Return the [x, y] coordinate for the center point of the cell that contains the specified text.  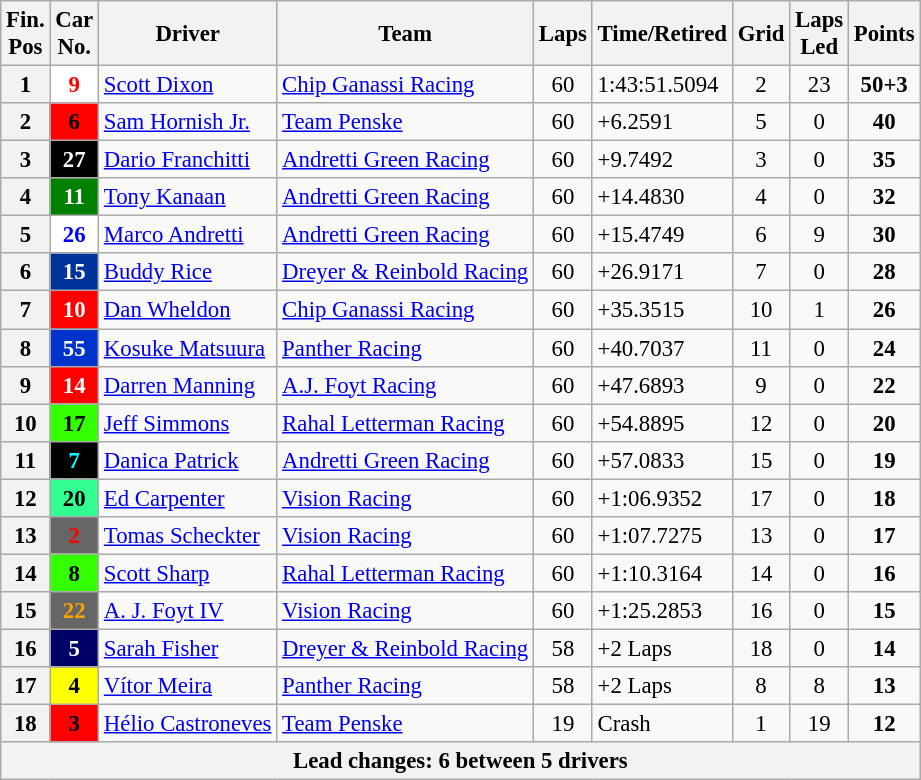
+1:06.9352 [662, 498]
+1:25.2853 [662, 611]
24 [884, 348]
+57.0833 [662, 460]
+14.4830 [662, 197]
Darren Manning [188, 385]
Fin.Pos [26, 34]
A. J. Foyt IV [188, 611]
27 [74, 160]
Driver [188, 34]
Time/Retired [662, 34]
32 [884, 197]
1:43:51.5094 [662, 85]
Jeff Simmons [188, 423]
Tony Kanaan [188, 197]
+47.6893 [662, 385]
Ed Carpenter [188, 498]
Points [884, 34]
+6.2591 [662, 122]
Scott Sharp [188, 573]
Tomas Scheckter [188, 536]
Sarah Fisher [188, 648]
Sam Hornish Jr. [188, 122]
+35.3515 [662, 310]
Grid [760, 34]
Crash [662, 724]
40 [884, 122]
+26.9171 [662, 273]
+9.7492 [662, 160]
Lead changes: 6 between 5 drivers [460, 761]
Laps [564, 34]
+40.7037 [662, 348]
Kosuke Matsuura [188, 348]
CarNo. [74, 34]
Buddy Rice [188, 273]
35 [884, 160]
55 [74, 348]
+15.4749 [662, 235]
28 [884, 273]
Dario Franchitti [188, 160]
Vítor Meira [188, 686]
Danica Patrick [188, 460]
A.J. Foyt Racing [406, 385]
Dan Wheldon [188, 310]
23 [820, 85]
LapsLed [820, 34]
30 [884, 235]
50+3 [884, 85]
+1:10.3164 [662, 573]
+1:07.7275 [662, 536]
+54.8895 [662, 423]
Marco Andretti [188, 235]
Team [406, 34]
Hélio Castroneves [188, 724]
Scott Dixon [188, 85]
